Search for the cell housing the specified text and yield its (X, Y) center coordinate. 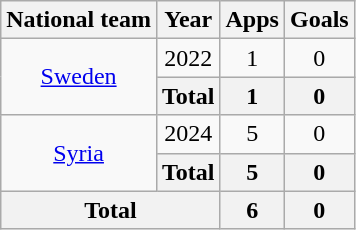
Apps (252, 20)
2024 (188, 134)
Goals (319, 20)
2022 (188, 58)
Syria (79, 153)
National team (79, 20)
Year (188, 20)
6 (252, 210)
Sweden (79, 77)
